Detect which cell encompasses the target text, then output its [x, y] center coordinate. 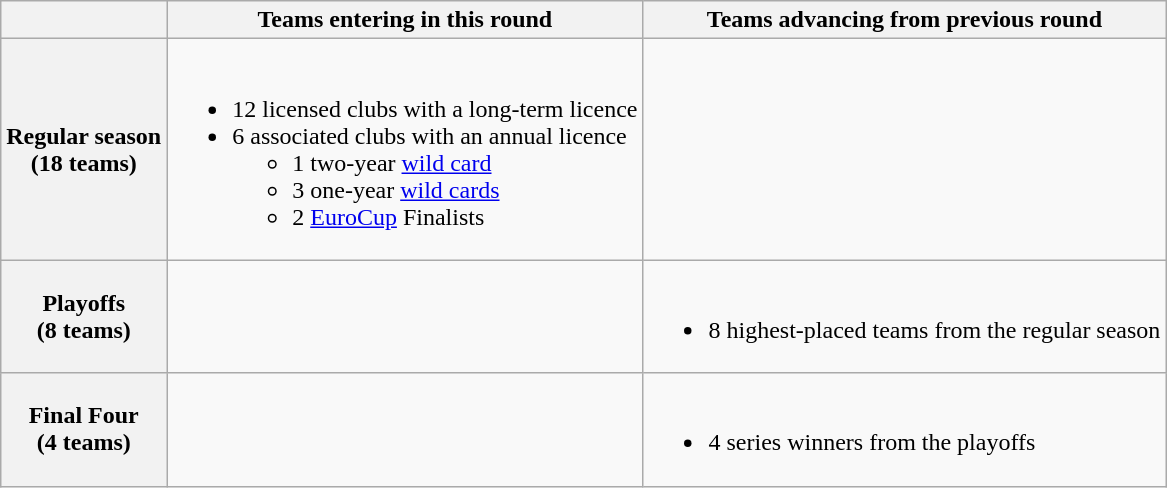
12 licensed clubs with a long-term licence6 associated clubs with an annual licence1 two-year wild card3 one-year wild cards2 EuroCup Finalists [405, 150]
8 highest-placed teams from the regular season [904, 316]
4 series winners from the playoffs [904, 430]
Regular season(18 teams) [84, 150]
Teams entering in this round [405, 20]
Teams advancing from previous round [904, 20]
Final Four(4 teams) [84, 430]
Playoffs(8 teams) [84, 316]
